Return (x, y) of the center of cell containing provided text 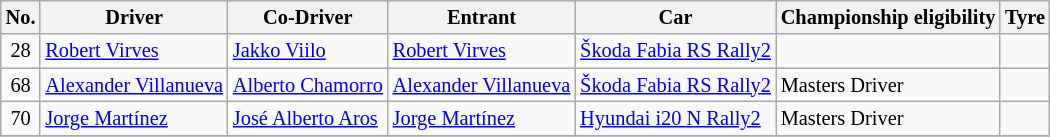
Jakko Viilo (308, 51)
No. (21, 17)
Alberto Chamorro (308, 85)
68 (21, 85)
Car (676, 17)
Hyundai i20 N Rally2 (676, 118)
28 (21, 51)
Tyre (1025, 17)
Co-Driver (308, 17)
Entrant (482, 17)
70 (21, 118)
Driver (134, 17)
Championship eligibility (888, 17)
José Alberto Aros (308, 118)
